Output the [X, Y] coordinate of the center of the cell containing the given text.  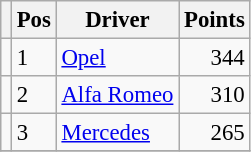
Alfa Romeo [118, 95]
3 [34, 133]
Mercedes [118, 133]
Driver [118, 20]
1 [34, 58]
Pos [34, 20]
2 [34, 95]
265 [214, 133]
310 [214, 95]
Opel [118, 58]
344 [214, 58]
Points [214, 20]
